Locate the cell with the specified text and output its (X, Y) center coordinate. 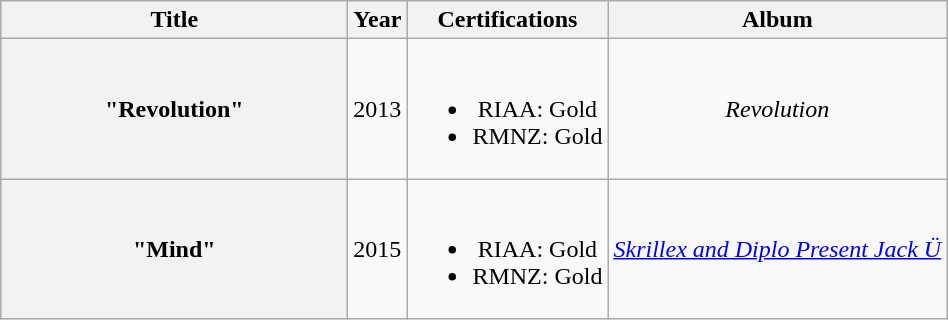
Year (378, 20)
2015 (378, 249)
Album (778, 20)
Revolution (778, 109)
"Mind" (174, 249)
2013 (378, 109)
Certifications (508, 20)
"Revolution" (174, 109)
Skrillex and Diplo Present Jack Ü (778, 249)
Title (174, 20)
